Pinpoint the cell where the given text exists, returning its [x, y] midpoint coordinate. 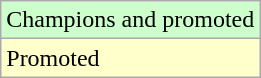
Champions and promoted [130, 20]
Promoted [130, 58]
